Search for the cell housing the specified text and yield its (X, Y) center coordinate. 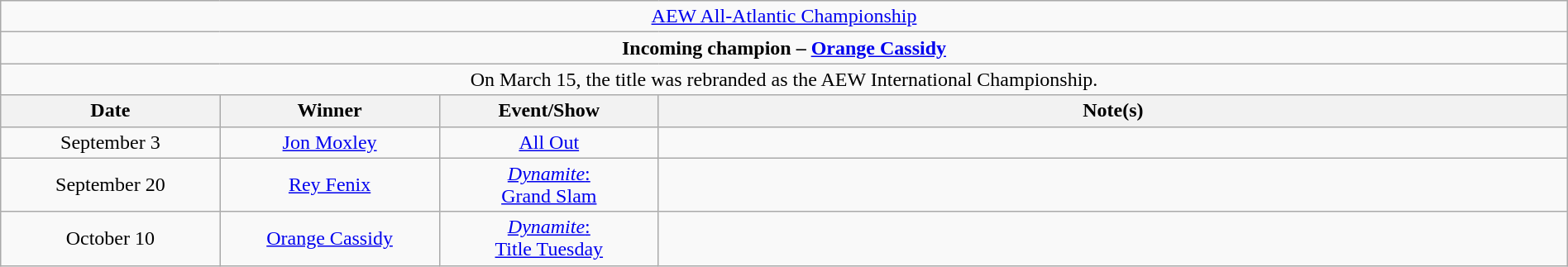
AEW All-Atlantic Championship (784, 17)
September 3 (111, 142)
September 20 (111, 185)
All Out (549, 142)
Dynamite:Grand Slam (549, 185)
Incoming champion – Orange Cassidy (784, 48)
Date (111, 111)
October 10 (111, 238)
Rey Fenix (329, 185)
Orange Cassidy (329, 238)
Winner (329, 111)
On March 15, the title was rebranded as the AEW International Championship. (784, 79)
Dynamite:Title Tuesday (549, 238)
Jon Moxley (329, 142)
Note(s) (1113, 111)
Event/Show (549, 111)
